Capture the cell that displays the provided text and extract its (x, y) central coordinate. 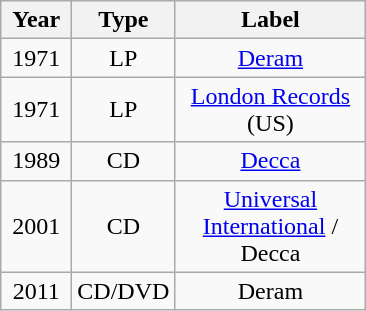
Label (270, 20)
Year (36, 20)
2001 (36, 226)
Type (124, 20)
Universal International / Decca (270, 226)
Decca (270, 161)
London Records (US) (270, 110)
1989 (36, 161)
CD/DVD (124, 291)
2011 (36, 291)
